Capture the cell that displays the provided text and extract its [x, y] central coordinate. 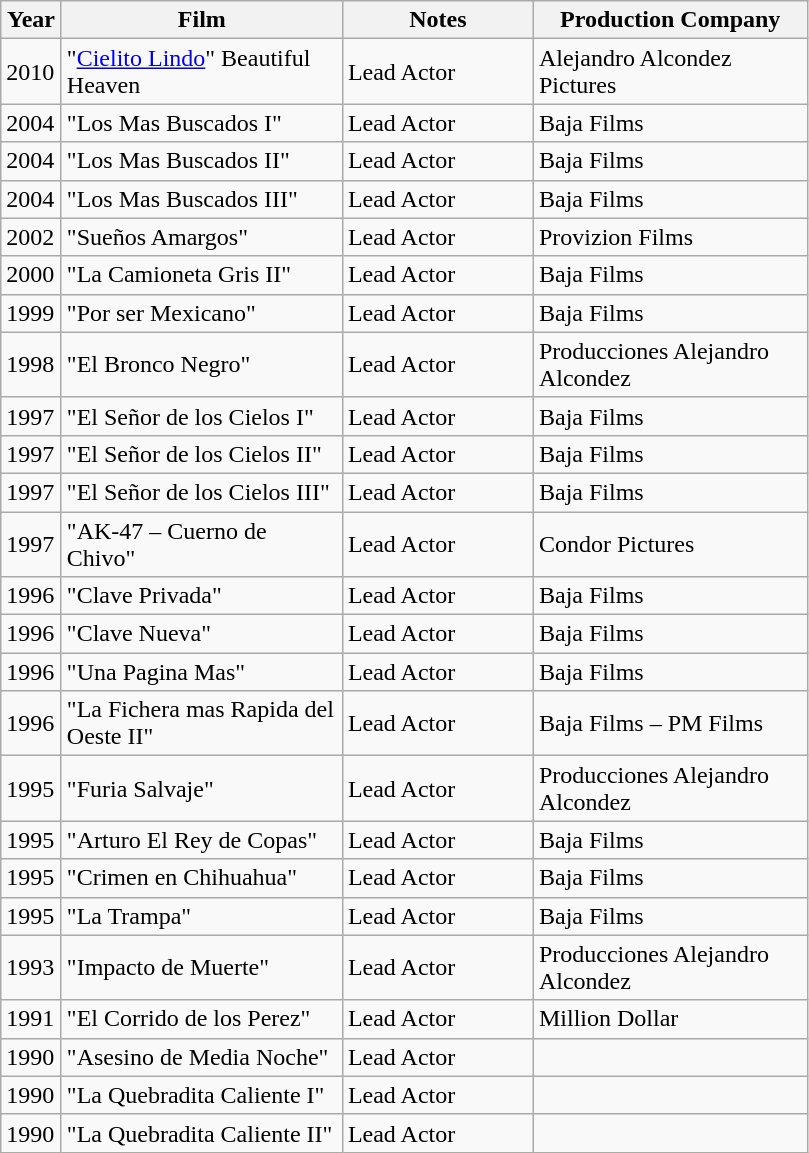
"La Trampa" [202, 916]
Condor Pictures [670, 544]
"Clave Nueva" [202, 634]
2000 [32, 275]
Production Company [670, 20]
"El Señor de los Cielos III" [202, 492]
"La Quebradita Caliente I" [202, 1095]
"El Señor de los Cielos I" [202, 416]
"AK-47 – Cuerno de Chivo" [202, 544]
"Los Mas Buscados III" [202, 199]
"La Camioneta Gris II" [202, 275]
Film [202, 20]
"Los Mas Buscados I" [202, 123]
"Por ser Mexicano" [202, 313]
Year [32, 20]
"El Señor de los Cielos II" [202, 454]
1999 [32, 313]
1998 [32, 364]
Baja Films – PM Films [670, 724]
"Arturo El Rey de Copas" [202, 840]
Provizion Films [670, 237]
"Asesino de Media Noche" [202, 1057]
2010 [32, 72]
"La Fichera mas Rapida del Oeste II" [202, 724]
Notes [438, 20]
"Cielito Lindo" Beautiful Heaven [202, 72]
"El Bronco Negro" [202, 364]
"Furia Salvaje" [202, 788]
Million Dollar [670, 1019]
2002 [32, 237]
"La Quebradita Caliente II" [202, 1133]
"Impacto de Muerte" [202, 968]
"Clave Privada" [202, 596]
"Los Mas Buscados II" [202, 161]
1991 [32, 1019]
"El Corrido de los Perez" [202, 1019]
"Sueños Amargos" [202, 237]
Alejandro Alcondez Pictures [670, 72]
"Crimen en Chihuahua" [202, 878]
1993 [32, 968]
"Una Pagina Mas" [202, 672]
